Pinpoint the cell where the given text exists, returning its [x, y] midpoint coordinate. 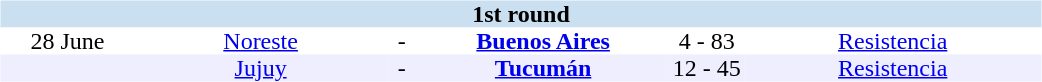
Jujuy [260, 68]
Buenos Aires [544, 42]
28 June [67, 42]
Noreste [260, 42]
4 - 83 [707, 42]
12 - 45 [707, 68]
1st round [520, 14]
Tucumán [544, 68]
